For the text-containing cell, return its midpoint in (X, Y) coordinate format. 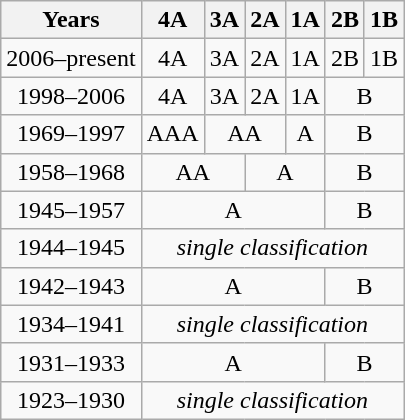
1969–1997 (71, 134)
AAA (172, 134)
1934–1941 (71, 324)
1958–1968 (71, 172)
1942–1943 (71, 286)
1931–1933 (71, 362)
1923–1930 (71, 400)
2006–present (71, 58)
Years (71, 20)
1945–1957 (71, 210)
1998–2006 (71, 96)
1944–1945 (71, 248)
